Capture the cell that displays the provided text and extract its [x, y] central coordinate. 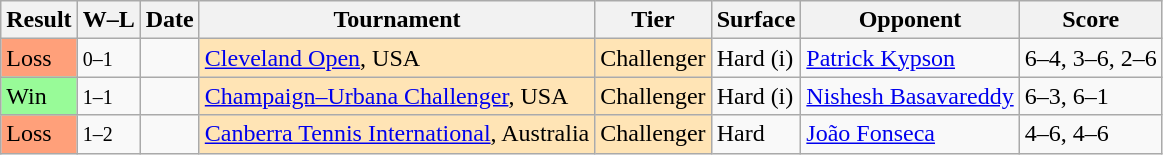
Canberra Tennis International, Australia [396, 134]
0–1 [108, 58]
1–2 [108, 134]
Score [1090, 20]
Tournament [396, 20]
Champaign–Urbana Challenger, USA [396, 96]
Win [39, 96]
6–4, 3–6, 2–6 [1090, 58]
1–1 [108, 96]
Tier [653, 20]
Patrick Kypson [910, 58]
Result [39, 20]
João Fonseca [910, 134]
Opponent [910, 20]
Date [170, 20]
Hard [756, 134]
4–6, 4–6 [1090, 134]
Cleveland Open, USA [396, 58]
6–3, 6–1 [1090, 96]
Surface [756, 20]
Nishesh Basavareddy [910, 96]
W–L [108, 20]
